From the cell containing the given text, extract its center point as [X, Y] coordinate. 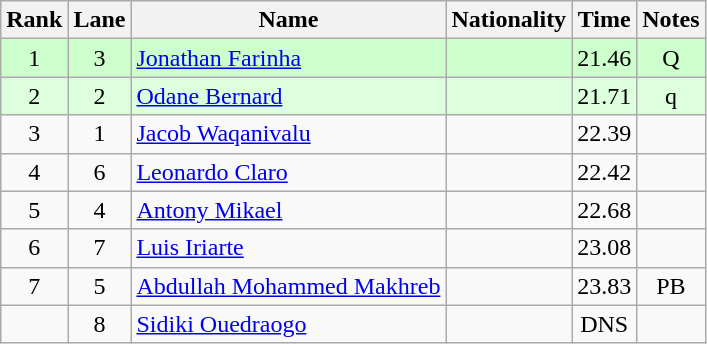
Jonathan Farinha [288, 58]
Rank [34, 20]
23.08 [604, 248]
Abdullah Mohammed Makhreb [288, 286]
Q [671, 58]
Leonardo Claro [288, 172]
22.68 [604, 210]
Name [288, 20]
q [671, 96]
Time [604, 20]
21.71 [604, 96]
Odane Bernard [288, 96]
Nationality [509, 20]
Notes [671, 20]
PB [671, 286]
8 [100, 324]
Antony Mikael [288, 210]
Sidiki Ouedraogo [288, 324]
22.42 [604, 172]
Lane [100, 20]
22.39 [604, 134]
Jacob Waqanivalu [288, 134]
Luis Iriarte [288, 248]
21.46 [604, 58]
DNS [604, 324]
23.83 [604, 286]
